Capture the cell that displays the provided text and extract its [X, Y] central coordinate. 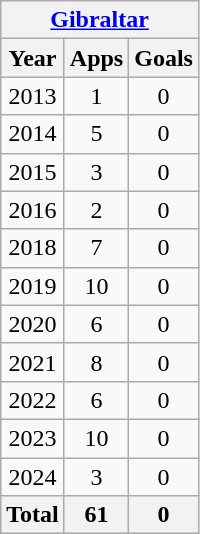
2 [96, 210]
1 [96, 96]
2022 [33, 400]
2013 [33, 96]
2015 [33, 172]
2016 [33, 210]
61 [96, 515]
2023 [33, 438]
Gibraltar [100, 20]
Apps [96, 58]
Total [33, 515]
Goals [164, 58]
7 [96, 248]
2021 [33, 362]
5 [96, 134]
2014 [33, 134]
8 [96, 362]
Year [33, 58]
2024 [33, 477]
2019 [33, 286]
2020 [33, 324]
2018 [33, 248]
